Search for the cell housing the specified text and yield its (x, y) center coordinate. 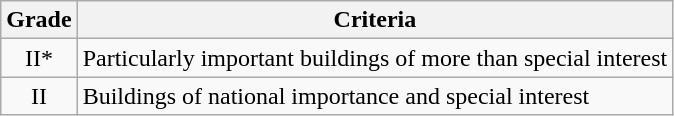
Particularly important buildings of more than special interest (375, 58)
II (39, 96)
Buildings of national importance and special interest (375, 96)
Criteria (375, 20)
Grade (39, 20)
II* (39, 58)
